Output the [X, Y] coordinate of the center of the cell containing the given text.  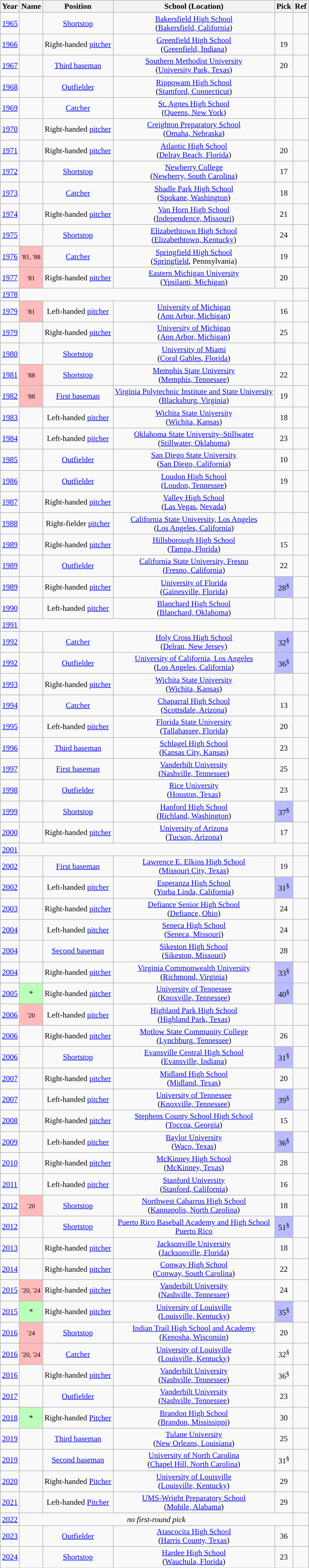
Pick [284, 7]
1983 [10, 417]
1986 [10, 481]
Ref [301, 7]
2005 [10, 993]
2013 [10, 1248]
Motlow State Community College(Lynchburg, Tennessee) [194, 1036]
Position [78, 7]
Defiance Senior High School(Defiance, Ohio) [194, 909]
1981 [10, 375]
36 [284, 1536]
Newberry College(Newberry, South Carolina) [194, 171]
35§ [284, 1312]
1985 [10, 460]
2001 [10, 849]
UMS-Wright Preparatory School (Mobile, Alabama) [194, 1502]
Name [31, 7]
Springfield High School(Springfield, Pennsylvania) [194, 256]
2018 [10, 1418]
33§ [284, 973]
Northwest Cabarrus High School(Kannapolis, North Carolina) [194, 1205]
1984 [10, 439]
Shadle Park High School(Spokane, Washington) [194, 193]
2009 [10, 1142]
40§ [284, 993]
2022 [10, 1519]
Hardee High School(Wauchula, Florida) [194, 1557]
San Diego State University(San Diego, California) [194, 460]
Holy Cross High School(Delran, New Jersey) [194, 642]
Southern Methodist University(University Park, Texas) [194, 66]
1987 [10, 502]
1966 [10, 44]
Evansville Central High School(Evansville, Indiana) [194, 1057]
Greenfield High School(Greenfield, Indiana) [194, 44]
Puerto Rico Baseball Academy and High SchoolPuerto Rico [194, 1227]
California State University, Los Angeles(Los Angeles, California) [194, 523]
Elizabethtown High School(Elizabethtown, Kentucky) [194, 235]
Florida State University(Tallahassee, Florida) [194, 727]
Tulane University(New Orleans, Louisiana) [194, 1439]
26 [284, 1036]
1973 [10, 193]
'24 [31, 1333]
Virginia Polytechnic Institute and State University(Blacksburg, Virginia) [194, 396]
St. Agnes High School(Queens, New York) [194, 108]
28§ [284, 587]
Jacksonville University(Jacksonville, Florida) [194, 1248]
Seneca High School(Seneca, Missouri) [194, 930]
Midland High School(Midland, Texas) [194, 1078]
Chaparral High School(Scottsdale, Arizona) [194, 705]
Valley High School(Las Vegas, Nevada) [194, 502]
University of Miami(Coral Gables, Florida) [194, 354]
Van Horn High School(Independence, Missouri) [194, 214]
37§ [284, 812]
1972 [10, 171]
Bakersfield High School(Bakersfield, California) [194, 23]
California State University, Fresno(Fresno, California) [194, 566]
1965 [10, 23]
2011 [10, 1184]
1996 [10, 748]
1995 [10, 727]
Oklahoma State University–Stillwater(Stillwater, Oklahoma) [194, 439]
1980 [10, 354]
Esperanza High School(Yorba Linda, California) [194, 887]
University of California, Los Angeles(Los Angeles, California) [194, 663]
2008 [10, 1121]
Year [10, 7]
1990 [10, 608]
Creighton Preparatory School(Omaha, Nebraska) [194, 129]
Highland Park High School(Highland Park, Texas) [194, 1015]
1999 [10, 812]
Eastern Michigan University(Ypsilanti, Michigan) [194, 278]
1978 [10, 295]
1991 [10, 625]
2023 [10, 1536]
Rice University(Houston, Texas) [194, 790]
51§ [284, 1227]
Brandon High School(Brandon, Mississippi) [194, 1418]
1967 [10, 66]
Blanchard High School(Blanchard, Oklahoma) [194, 608]
2024 [10, 1557]
1969 [10, 108]
1988 [10, 523]
Rippowam High School(Stamford, Connecticut) [194, 87]
Right-fielder pitcher [78, 523]
University of North Carolina(Chapel Hill, North Carolina) [194, 1460]
1974 [10, 214]
University of Florida(Gainesville, Florida) [194, 587]
30 [284, 1418]
1997 [10, 769]
1982 [10, 396]
Indian Trail High School and Academy(Kenosha, Wisconsin) [194, 1333]
Left-handed Pitcher [78, 1502]
Hanford High School(Richland, Washington) [194, 812]
Lawrence E. Elkins High School(Missouri City, Texas) [194, 866]
Hillsborough High School(Tampa, Florida) [194, 544]
1977 [10, 278]
1975 [10, 235]
Conway High School(Conway, South Carolina) [194, 1269]
Loudon High School(Loudon, Tennessee) [194, 481]
1971 [10, 151]
1998 [10, 790]
Baylor University(Waco, Texas) [194, 1142]
Stanford University(Stanford, California) [194, 1184]
University of Arizona(Tucson, Arizona) [194, 832]
1994 [10, 705]
1993 [10, 684]
Sikeston High School(Sikeston, Missouri) [194, 951]
2010 [10, 1163]
Memphis State University(Memphis, Tennessee) [194, 375]
Atlantic High School (Delray Beach, Florida) [194, 151]
Stephens County School High School(Toccoa, Georgia) [194, 1121]
21 [284, 214]
no first-round pick [156, 1519]
2014 [10, 1269]
13 [284, 705]
School (Location) [194, 7]
Virginia Commonwealth University(Richmond, Virginia) [194, 973]
2020 [10, 1481]
10 [284, 460]
39§ [284, 1100]
2003 [10, 909]
2000 [10, 832]
McKinney High School(McKinney, Texas) [194, 1163]
'81, '88 [31, 256]
Schlagel High School(Kansas City, Kansas) [194, 748]
2017 [10, 1396]
1970 [10, 129]
1976 [10, 256]
1968 [10, 87]
2021 [10, 1502]
Atascocita High School (Harris County, Texas) [194, 1536]
